Return the [x, y] coordinate for the center point of the cell that contains the specified text.  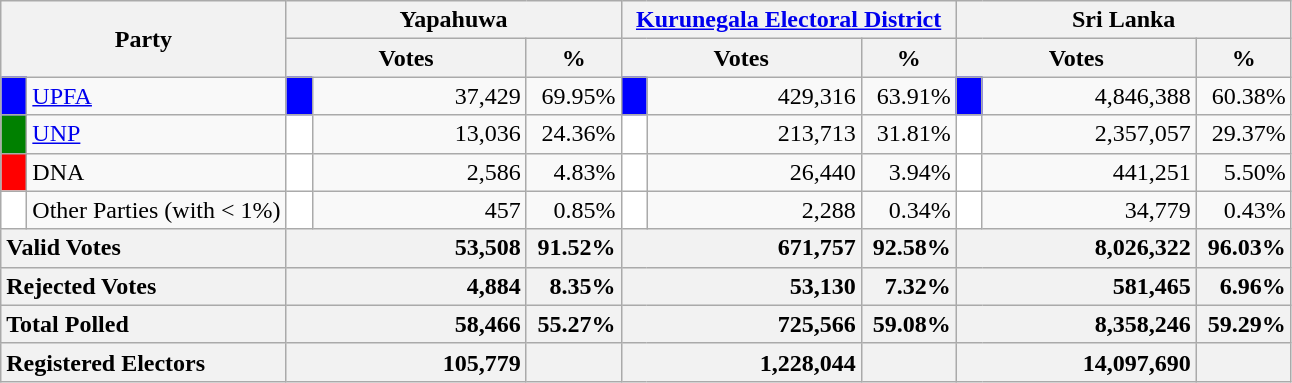
13,036 [419, 134]
8,358,246 [1076, 324]
213,713 [754, 134]
UPFA [156, 96]
60.38% [1244, 96]
63.91% [908, 96]
Sri Lanka [1124, 20]
Party [144, 39]
429,316 [754, 96]
8.35% [574, 286]
105,779 [406, 362]
671,757 [741, 248]
1,228,044 [741, 362]
4,884 [406, 286]
0.85% [574, 210]
34,779 [1089, 210]
6.96% [1244, 286]
69.95% [574, 96]
DNA [156, 172]
37,429 [419, 96]
26,440 [754, 172]
31.81% [908, 134]
Rejected Votes [144, 286]
Kurunegala Electoral District [788, 20]
53,130 [741, 286]
55.27% [574, 324]
29.37% [1244, 134]
4,846,388 [1089, 96]
2,288 [754, 210]
92.58% [908, 248]
Registered Electors [144, 362]
58,466 [406, 324]
91.52% [574, 248]
8,026,322 [1076, 248]
Valid Votes [144, 248]
Yapahuwa [454, 20]
2,357,057 [1089, 134]
14,097,690 [1076, 362]
59.29% [1244, 324]
53,508 [406, 248]
4.83% [574, 172]
457 [419, 210]
59.08% [908, 324]
2,586 [419, 172]
96.03% [1244, 248]
3.94% [908, 172]
Total Polled [144, 324]
725,566 [741, 324]
581,465 [1076, 286]
24.36% [574, 134]
0.43% [1244, 210]
7.32% [908, 286]
UNP [156, 134]
0.34% [908, 210]
5.50% [1244, 172]
Other Parties (with < 1%) [156, 210]
441,251 [1089, 172]
